Provide the [X, Y] coordinate of the cell's center where the given text is located.  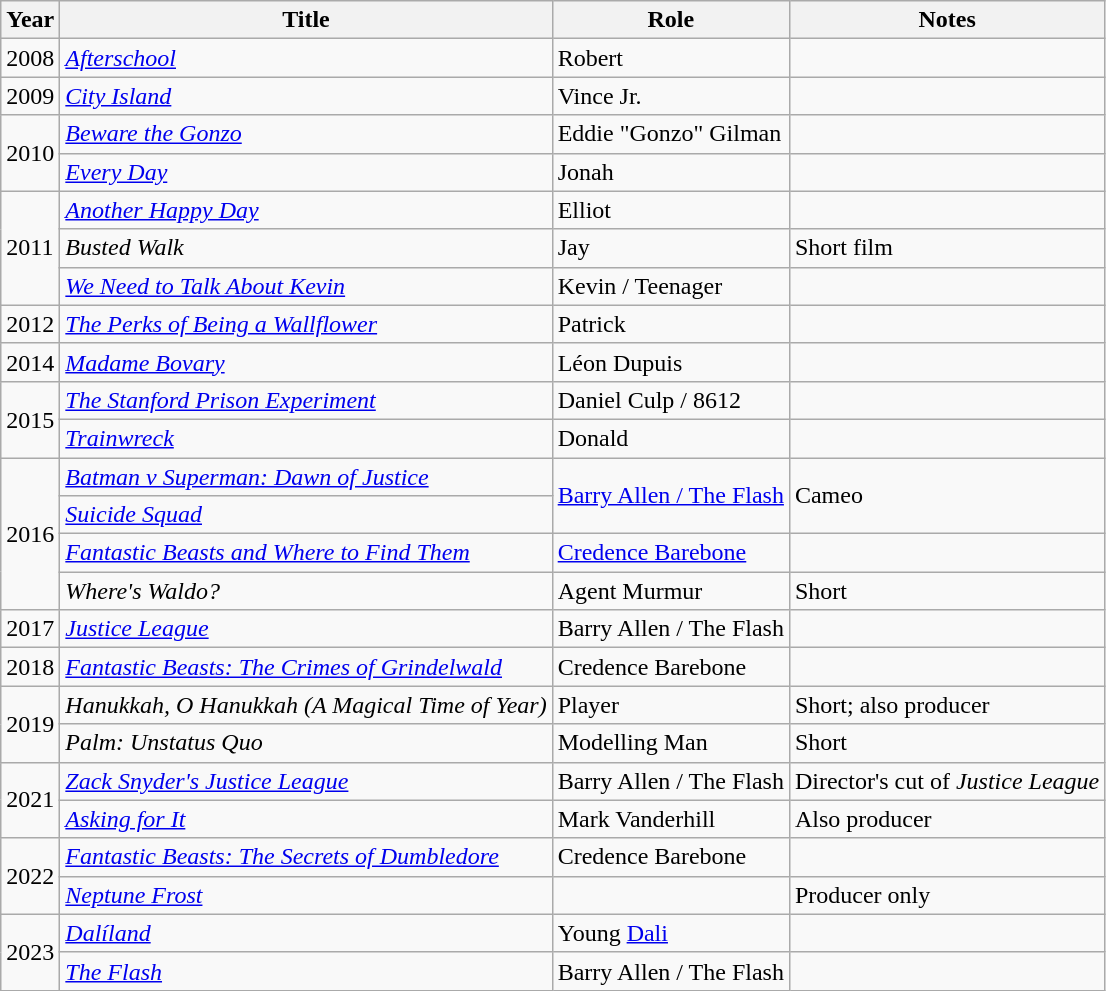
Producer only [946, 895]
Fantastic Beasts: The Crimes of Grindelwald [306, 667]
Every Day [306, 172]
2023 [30, 952]
2009 [30, 96]
Player [670, 705]
Léon Dupuis [670, 362]
Fantastic Beasts: The Secrets of Dumbledore [306, 857]
Justice League [306, 629]
Dalíland [306, 933]
Palm: Unstatus Quo [306, 743]
2008 [30, 58]
2019 [30, 724]
Busted Walk [306, 248]
Batman v Superman: Dawn of Justice [306, 477]
Also producer [946, 819]
2017 [30, 629]
2015 [30, 419]
Trainwreck [306, 438]
Short; also producer [946, 705]
Robert [670, 58]
Vince Jr. [670, 96]
2012 [30, 324]
Where's Waldo? [306, 591]
Elliot [670, 210]
The Stanford Prison Experiment [306, 400]
Fantastic Beasts and Where to Find Them [306, 553]
Daniel Culp / 8612 [670, 400]
Hanukkah, O Hanukkah (A Magical Time of Year) [306, 705]
2011 [30, 248]
Title [306, 20]
Zack Snyder's Justice League [306, 781]
Jay [670, 248]
Afterschool [306, 58]
Mark Vanderhill [670, 819]
Short film [946, 248]
Suicide Squad [306, 515]
Eddie "Gonzo" Gilman [670, 134]
2016 [30, 534]
Asking for It [306, 819]
We Need to Talk About Kevin [306, 286]
2018 [30, 667]
Beware the Gonzo [306, 134]
2014 [30, 362]
Role [670, 20]
Another Happy Day [306, 210]
Year [30, 20]
Young Dali [670, 933]
Kevin / Teenager [670, 286]
2022 [30, 876]
Agent Murmur [670, 591]
2010 [30, 153]
Madame Bovary [306, 362]
Neptune Frost [306, 895]
The Flash [306, 971]
2021 [30, 800]
Donald [670, 438]
City Island [306, 96]
Notes [946, 20]
Cameo [946, 496]
The Perks of Being a Wallflower [306, 324]
Director's cut of Justice League [946, 781]
Patrick [670, 324]
Jonah [670, 172]
Modelling Man [670, 743]
